Detect which cell encompasses the target text, then output its (x, y) center coordinate. 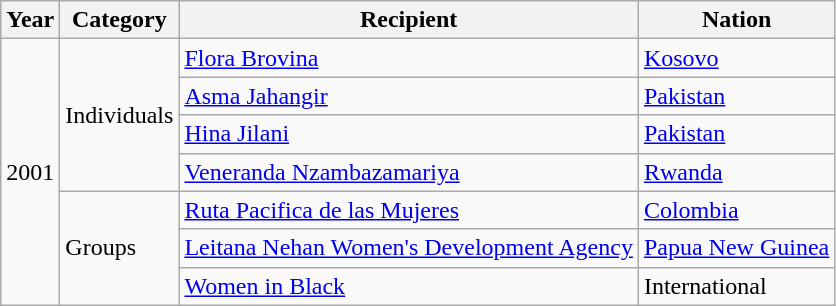
Category (120, 20)
Flora Brovina (409, 58)
Papua New Guinea (736, 248)
Ruta Pacifica de las Mujeres (409, 210)
Kosovo (736, 58)
2001 (30, 172)
Nation (736, 20)
Recipient (409, 20)
Rwanda (736, 172)
Individuals (120, 115)
Women in Black (409, 286)
Groups (120, 248)
International (736, 286)
Veneranda Nzambazamariya (409, 172)
Year (30, 20)
Leitana Nehan Women's Development Agency (409, 248)
Colombia (736, 210)
Hina Jilani (409, 134)
Asma Jahangir (409, 96)
